Return (x, y) of the center of cell containing provided text 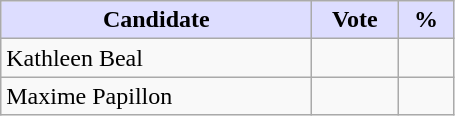
Candidate (156, 20)
Vote (355, 20)
Kathleen Beal (156, 58)
% (426, 20)
Maxime Papillon (156, 96)
